Scan for the cell matching the given text and deliver its [X, Y] coordinate at center. 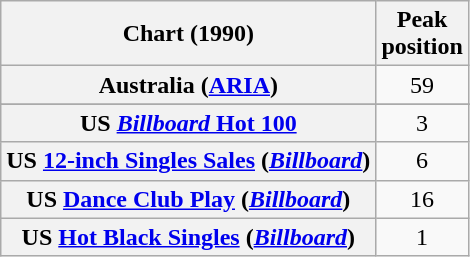
1 [422, 237]
59 [422, 85]
Peakposition [422, 34]
16 [422, 199]
6 [422, 161]
US Dance Club Play (Billboard) [188, 199]
Chart (1990) [188, 34]
Australia (ARIA) [188, 85]
3 [422, 123]
US Billboard Hot 100 [188, 123]
US Hot Black Singles (Billboard) [188, 237]
US 12-inch Singles Sales (Billboard) [188, 161]
